Find where the given text appears and provide that cell's center as (x, y) coordinate. 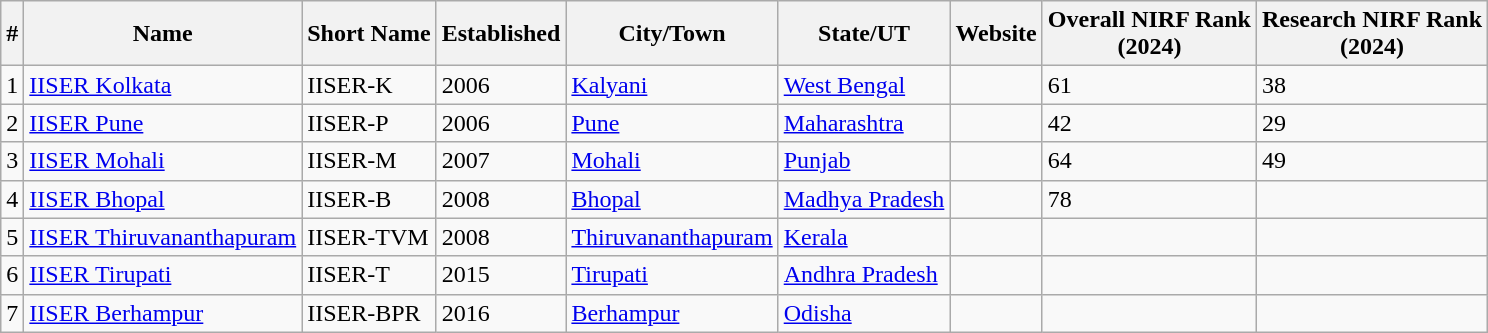
2015 (501, 275)
IISER-K (369, 85)
61 (1149, 85)
78 (1149, 199)
3 (12, 161)
Overall NIRF Rank(2024) (1149, 34)
38 (1372, 85)
Kalyani (672, 85)
Kerala (864, 237)
Madhya Pradesh (864, 199)
2016 (501, 313)
29 (1372, 123)
5 (12, 237)
IISER-P (369, 123)
6 (12, 275)
1 (12, 85)
Berhampur (672, 313)
Website (996, 34)
2007 (501, 161)
Bhopal (672, 199)
Established (501, 34)
Pune (672, 123)
Andhra Pradesh (864, 275)
IISER Tirupati (163, 275)
IISER-TVM (369, 237)
Mohali (672, 161)
City/Town (672, 34)
IISER-M (369, 161)
IISER Kolkata (163, 85)
64 (1149, 161)
Odisha (864, 313)
West Bengal (864, 85)
7 (12, 313)
2 (12, 123)
Punjab (864, 161)
IISER Berhampur (163, 313)
IISER Mohali (163, 161)
IISER Bhopal (163, 199)
IISER-B (369, 199)
Short Name (369, 34)
Thiruvananthapuram (672, 237)
Research NIRF Rank(2024) (1372, 34)
IISER Thiruvananthapuram (163, 237)
IISER-T (369, 275)
Maharashtra (864, 123)
49 (1372, 161)
IISER Pune (163, 123)
# (12, 34)
IISER-BPR (369, 313)
4 (12, 199)
42 (1149, 123)
Name (163, 34)
Tirupati (672, 275)
State/UT (864, 34)
